Output the (X, Y) coordinate of the center of the cell containing the given text.  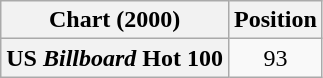
Position (276, 20)
93 (276, 58)
Chart (2000) (115, 20)
US Billboard Hot 100 (115, 58)
